Return the (X, Y) coordinate for the center point of the cell that contains the specified text.  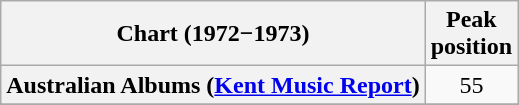
55 (471, 85)
Australian Albums (Kent Music Report) (213, 85)
Chart (1972−1973) (213, 34)
Peakposition (471, 34)
